From the cell containing the given text, extract its center point as (X, Y) coordinate. 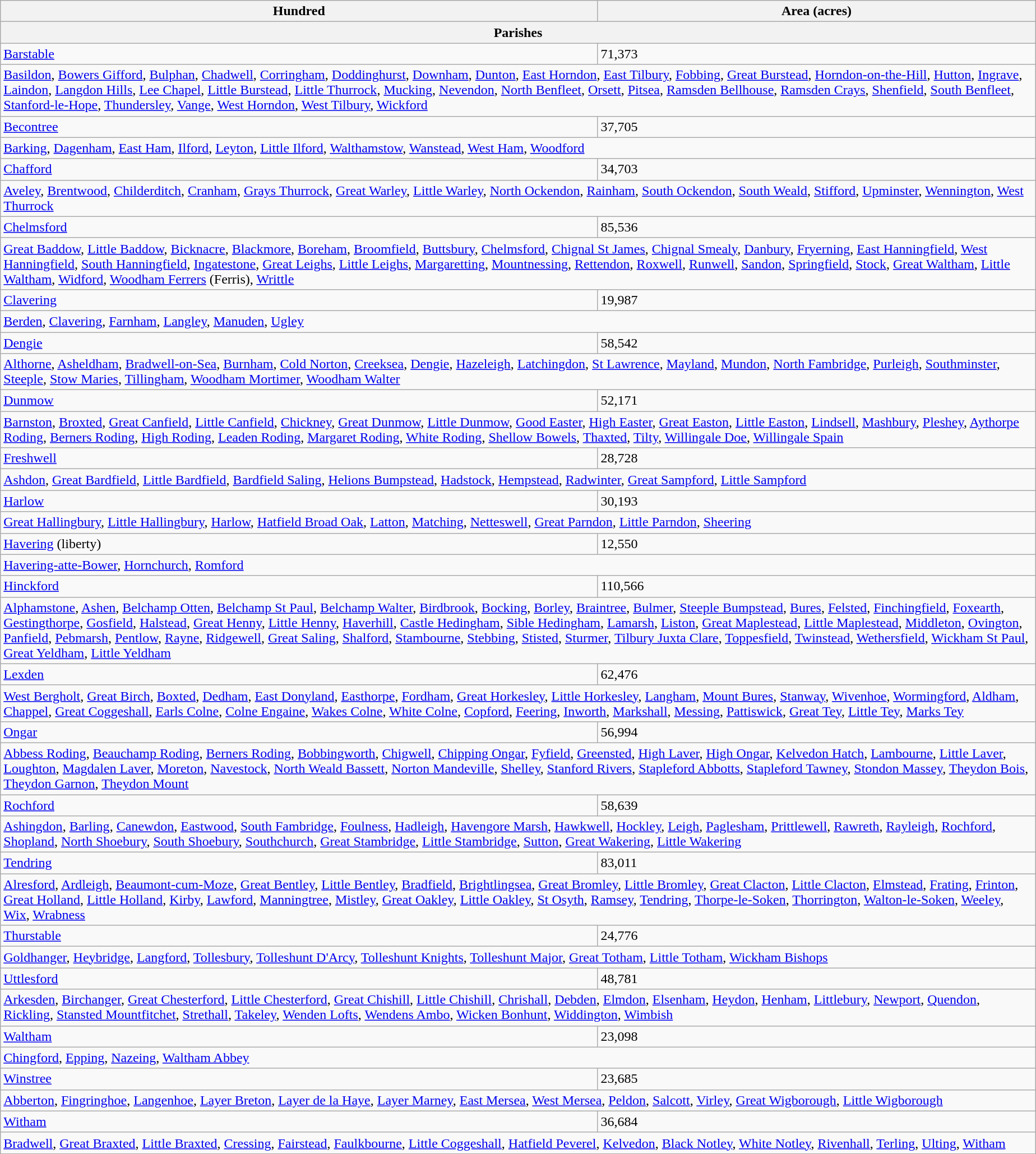
Witham (299, 1121)
Tendring (299, 863)
Waltham (299, 1036)
48,781 (816, 979)
Lexden (299, 674)
Dengie (299, 342)
Uttlesford (299, 979)
28,728 (816, 458)
Havering-atte-Bower, Hornchurch, Romford (518, 565)
Hundred (299, 11)
23,098 (816, 1036)
85,536 (816, 227)
Harlow (299, 501)
19,987 (816, 300)
Chingford, Epping, Nazeing, Waltham Abbey (518, 1058)
Ashdon, Great Bardfield, Little Bardfield, Bardfield Saling, Helions Bumpstead, Hadstock, Hempstead, Radwinter, Great Sampford, Little Sampford (518, 480)
58,639 (816, 805)
Rochford (299, 805)
71,373 (816, 54)
Chelmsford (299, 227)
Thurstable (299, 936)
36,684 (816, 1121)
Berden, Clavering, Farnham, Langley, Manuden, Ugley (518, 321)
Goldhanger, Heybridge, Langford, Tollesbury, Tolleshunt D'Arcy, Tolleshunt Knights, Tolleshunt Major, Great Totham, Little Totham, Wickham Bishops (518, 957)
Clavering (299, 300)
37,705 (816, 127)
Chafford (299, 169)
58,542 (816, 342)
Becontree (299, 127)
23,685 (816, 1079)
Winstree (299, 1079)
56,994 (816, 732)
Parishes (518, 33)
Ongar (299, 732)
Havering (liberty) (299, 544)
34,703 (816, 169)
30,193 (816, 501)
12,550 (816, 544)
Barstable (299, 54)
83,011 (816, 863)
Hinckford (299, 586)
110,566 (816, 586)
Dunmow (299, 401)
62,476 (816, 674)
Area (acres) (816, 11)
52,171 (816, 401)
Great Hallingbury, Little Hallingbury, Harlow, Hatfield Broad Oak, Latton, Matching, Netteswell, Great Parndon, Little Parndon, Sheering (518, 522)
Freshwell (299, 458)
24,776 (816, 936)
Barking, Dagenham, East Ham, Ilford, Leyton, Little Ilford, Walthamstow, Wanstead, West Ham, Woodford (518, 148)
